Return the (x, y) coordinate for the center point of the cell that contains the specified text.  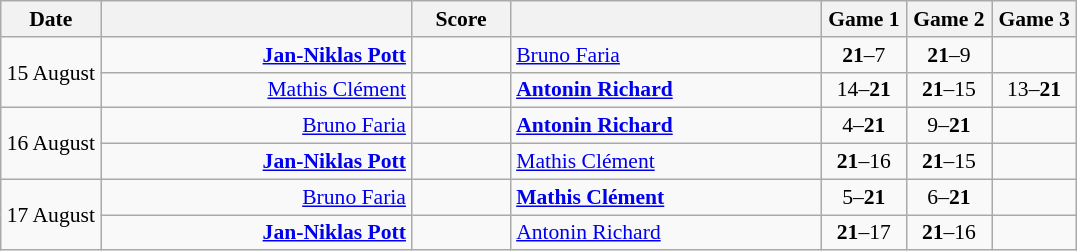
15 August (51, 72)
Game 1 (864, 19)
14–21 (864, 90)
Game 2 (948, 19)
Game 3 (1034, 19)
21–17 (864, 233)
Date (51, 19)
6–21 (948, 197)
4–21 (864, 126)
16 August (51, 144)
9–21 (948, 126)
21–7 (864, 55)
17 August (51, 214)
5–21 (864, 197)
Score (461, 19)
21–9 (948, 55)
13–21 (1034, 90)
